Find where the given text appears and provide that cell's center as (X, Y) coordinate. 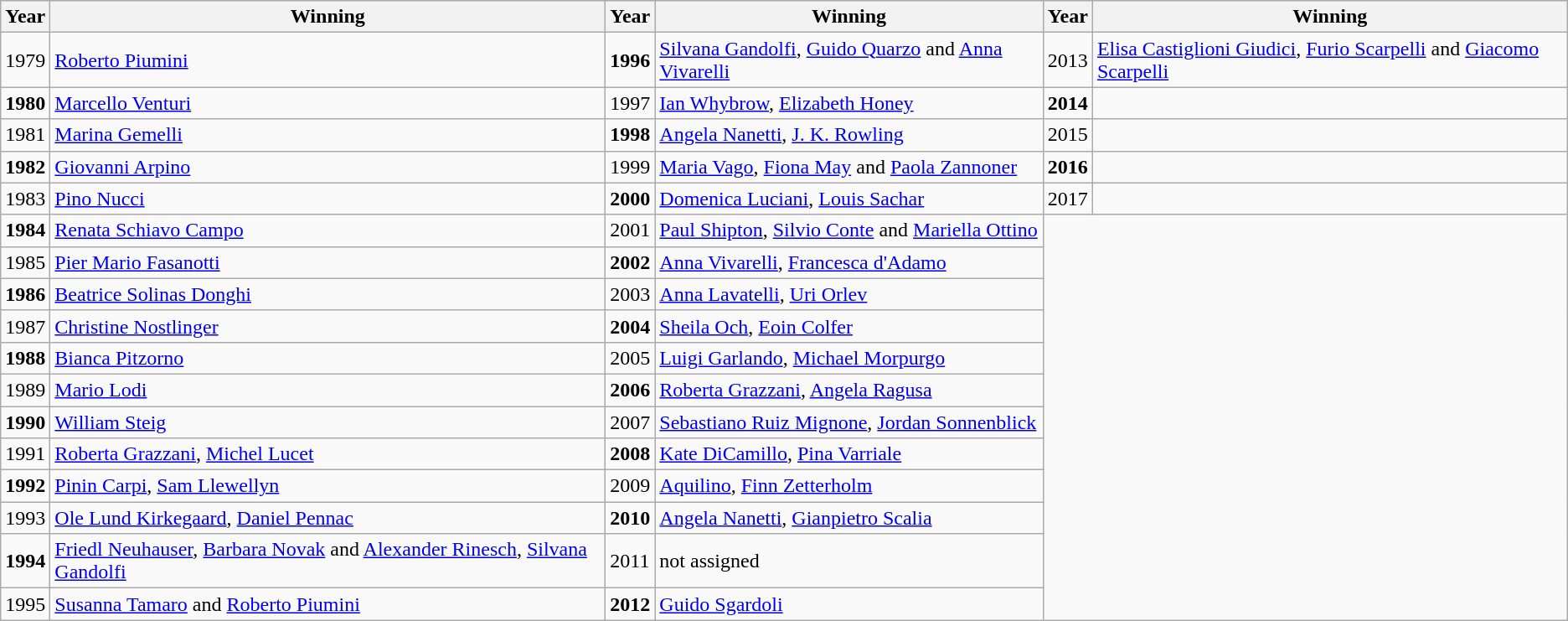
1994 (25, 561)
Anna Lavatelli, Uri Orlev (849, 294)
1988 (25, 358)
Ian Whybrow, Elizabeth Honey (849, 103)
Angela Nanetti, J. K. Rowling (849, 135)
1990 (25, 422)
Paul Shipton, Silvio Conte and Mariella Ottino (849, 230)
Friedl Neuhauser, Barbara Novak and Alexander Rinesch, Silvana Gandolfi (328, 561)
Sebastiano Ruiz Mignone, Jordan Sonnenblick (849, 422)
1980 (25, 103)
Roberta Grazzani, Angela Ragusa (849, 390)
Marcello Venturi (328, 103)
2016 (1067, 167)
2001 (630, 230)
William Steig (328, 422)
Guido Sgardoli (849, 604)
2008 (630, 454)
Ole Lund Kirkegaard, Daniel Pennac (328, 518)
Bianca Pitzorno (328, 358)
1997 (630, 103)
Marina Gemelli (328, 135)
2015 (1067, 135)
Silvana Gandolfi, Guido Quarzo and Anna Vivarelli (849, 60)
1985 (25, 262)
Pino Nucci (328, 199)
Angela Nanetti, Gianpietro Scalia (849, 518)
1983 (25, 199)
2004 (630, 326)
2009 (630, 486)
Pinin Carpi, Sam Llewellyn (328, 486)
1984 (25, 230)
Susanna Tamaro and Roberto Piumini (328, 604)
1979 (25, 60)
1998 (630, 135)
Aquilino, Finn Zetterholm (849, 486)
Christine Nostlinger (328, 326)
2007 (630, 422)
Mario Lodi (328, 390)
2011 (630, 561)
Roberto Piumini (328, 60)
1991 (25, 454)
1982 (25, 167)
Maria Vago, Fiona May and Paola Zannoner (849, 167)
2003 (630, 294)
2000 (630, 199)
1992 (25, 486)
2006 (630, 390)
2010 (630, 518)
1987 (25, 326)
1996 (630, 60)
Luigi Garlando, Michael Morpurgo (849, 358)
2005 (630, 358)
Kate DiCamillo, Pina Varriale (849, 454)
Roberta Grazzani, Michel Lucet (328, 454)
Sheila Och, Eoin Colfer (849, 326)
Elisa Castiglioni Giudici, Furio Scarpelli and Giacomo Scarpelli (1330, 60)
1995 (25, 604)
1993 (25, 518)
Beatrice Solinas Donghi (328, 294)
Giovanni Arpino (328, 167)
2012 (630, 604)
2014 (1067, 103)
Pier Mario Fasanotti (328, 262)
not assigned (849, 561)
1986 (25, 294)
2002 (630, 262)
1989 (25, 390)
Renata Schiavo Campo (328, 230)
2013 (1067, 60)
Domenica Luciani, Louis Sachar (849, 199)
2017 (1067, 199)
Anna Vivarelli, Francesca d'Adamo (849, 262)
1981 (25, 135)
1999 (630, 167)
